Output the [X, Y] coordinate of the center of the cell containing the given text.  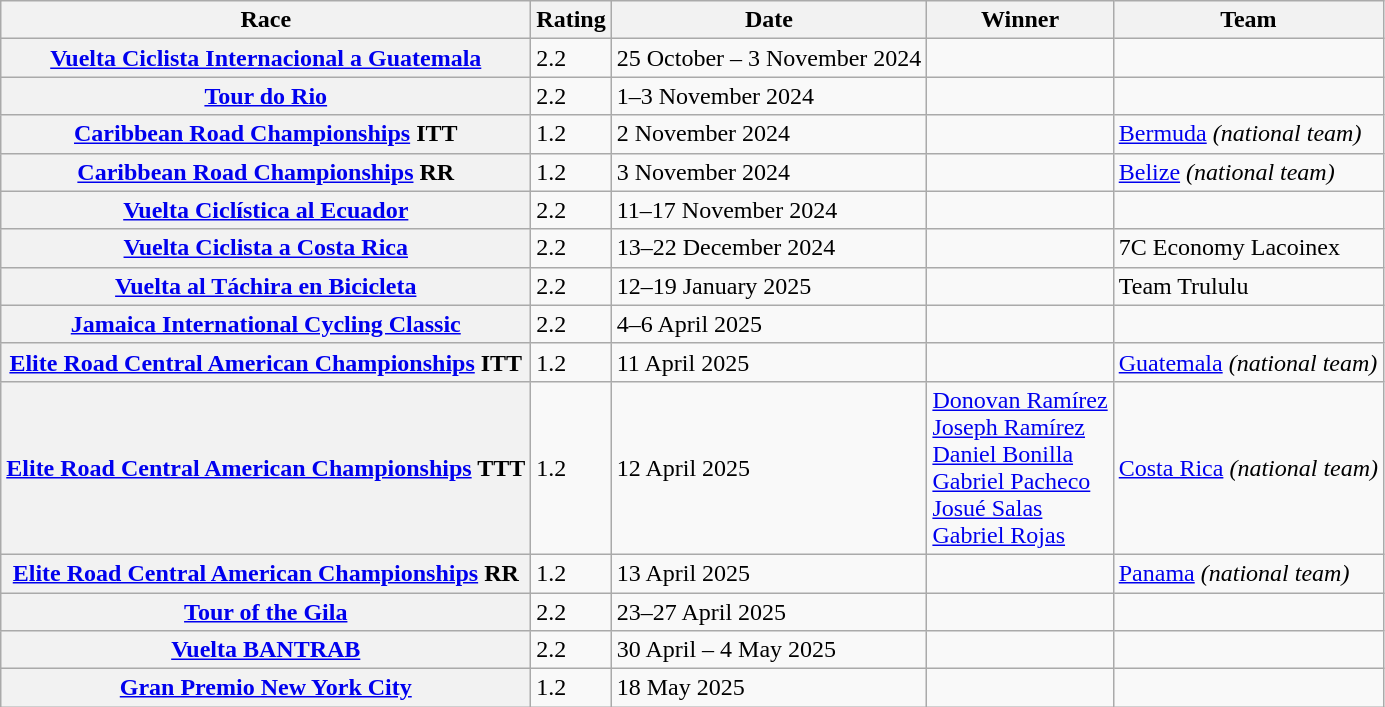
Elite Road Central American Championships RR [266, 573]
Tour of the Gila [266, 611]
11–17 November 2024 [769, 210]
Winner [1020, 20]
Elite Road Central American Championships TTT [266, 468]
13–22 December 2024 [769, 248]
4–6 April 2025 [769, 324]
Vuelta Ciclista a Costa Rica [266, 248]
Costa Rica (national team) [1248, 468]
Team [1248, 20]
3 November 2024 [769, 172]
Date [769, 20]
Caribbean Road Championships ITT [266, 134]
Donovan RamírezJoseph RamírezDaniel BonillaGabriel PachecoJosué SalasGabriel Rojas [1020, 468]
Elite Road Central American Championships ITT [266, 362]
11 April 2025 [769, 362]
2 November 2024 [769, 134]
Guatemala (national team) [1248, 362]
Caribbean Road Championships RR [266, 172]
7C Economy Lacoinex [1248, 248]
30 April – 4 May 2025 [769, 650]
Vuelta BANTRAB [266, 650]
Gran Premio New York City [266, 688]
Team Trululu [1248, 286]
Bermuda (national team) [1248, 134]
18 May 2025 [769, 688]
Vuelta al Táchira en Bicicleta [266, 286]
12 April 2025 [769, 468]
Race [266, 20]
Vuelta Ciclística al Ecuador [266, 210]
Tour do Rio [266, 96]
Panama (national team) [1248, 573]
Vuelta Ciclista Internacional a Guatemala [266, 58]
1–3 November 2024 [769, 96]
Belize (national team) [1248, 172]
13 April 2025 [769, 573]
25 October – 3 November 2024 [769, 58]
Rating [571, 20]
12–19 January 2025 [769, 286]
23–27 April 2025 [769, 611]
Jamaica International Cycling Classic [266, 324]
